Pinpoint the cell where the given text exists, returning its [X, Y] midpoint coordinate. 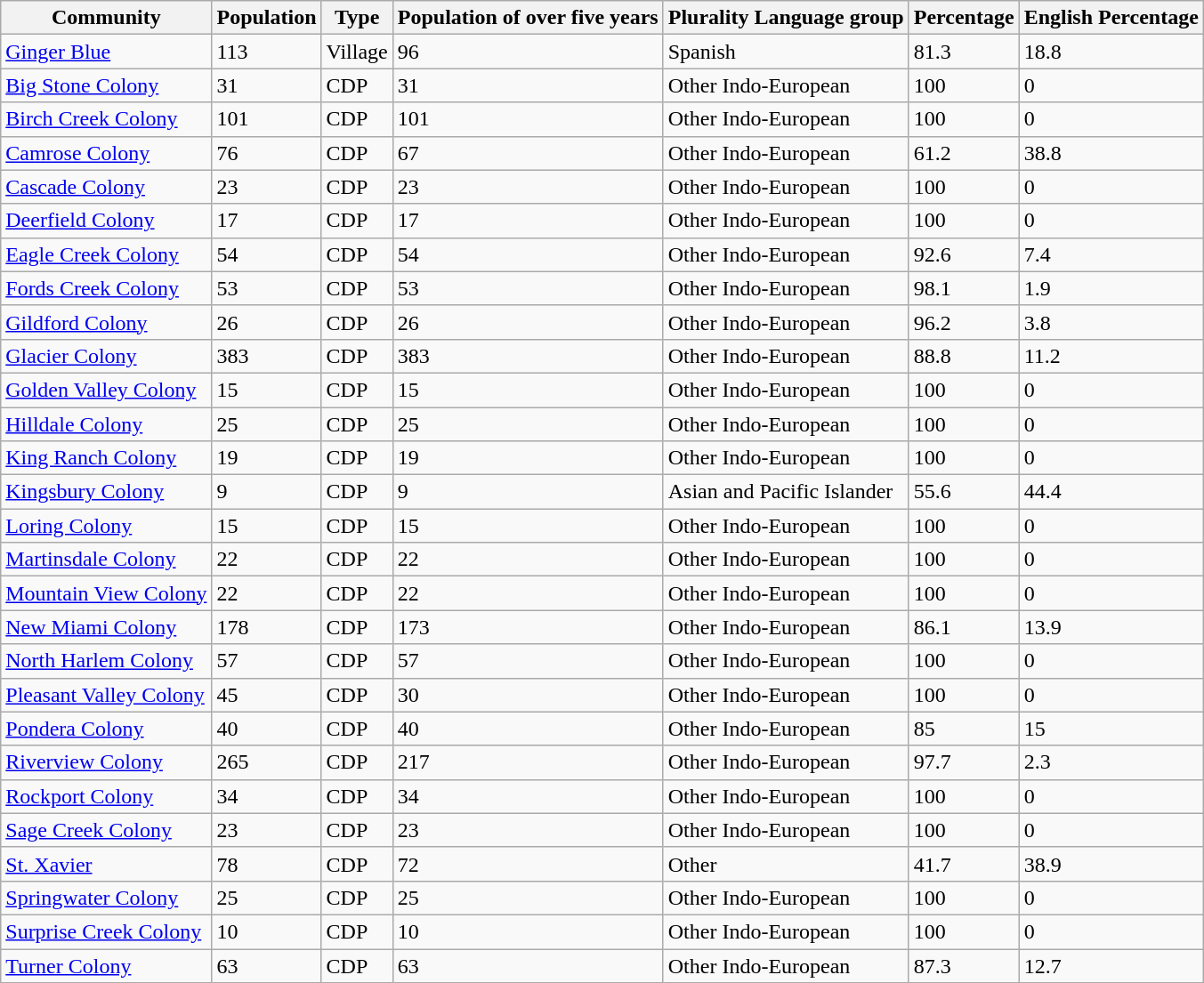
Glacier Colony [107, 356]
96 [528, 52]
Big Stone Colony [107, 85]
38.9 [1111, 864]
Pleasant Valley Colony [107, 695]
265 [267, 762]
Loring Colony [107, 526]
92.6 [964, 254]
Martinsdale Colony [107, 560]
King Ranch Colony [107, 458]
Pondera Colony [107, 729]
Population [267, 18]
Kingsbury Colony [107, 492]
Sage Creek Colony [107, 830]
Village [357, 52]
217 [528, 762]
Type [357, 18]
85 [964, 729]
3.8 [1111, 322]
88.8 [964, 356]
30 [528, 695]
55.6 [964, 492]
7.4 [1111, 254]
178 [267, 627]
2.3 [1111, 762]
Gildford Colony [107, 322]
18.8 [1111, 52]
Deerfield Colony [107, 221]
Plurality Language group [786, 18]
78 [267, 864]
72 [528, 864]
Camrose Colony [107, 153]
13.9 [1111, 627]
Other [786, 864]
97.7 [964, 762]
76 [267, 153]
98.1 [964, 288]
86.1 [964, 627]
113 [267, 52]
12.7 [1111, 965]
New Miami Colony [107, 627]
St. Xavier [107, 864]
61.2 [964, 153]
Springwater Colony [107, 898]
Fords Creek Colony [107, 288]
Cascade Colony [107, 187]
Birch Creek Colony [107, 119]
38.8 [1111, 153]
Rockport Colony [107, 796]
Hilldale Colony [107, 424]
45 [267, 695]
87.3 [964, 965]
Asian and Pacific Islander [786, 492]
Mountain View Colony [107, 593]
81.3 [964, 52]
Surprise Creek Colony [107, 931]
67 [528, 153]
1.9 [1111, 288]
Community [107, 18]
Riverview Colony [107, 762]
English Percentage [1111, 18]
Eagle Creek Colony [107, 254]
North Harlem Colony [107, 661]
11.2 [1111, 356]
Population of over five years [528, 18]
44.4 [1111, 492]
Golden Valley Colony [107, 390]
Ginger Blue [107, 52]
96.2 [964, 322]
Spanish [786, 52]
Turner Colony [107, 965]
41.7 [964, 864]
Percentage [964, 18]
173 [528, 627]
